Locate the cell with the specified text and output its [x, y] center coordinate. 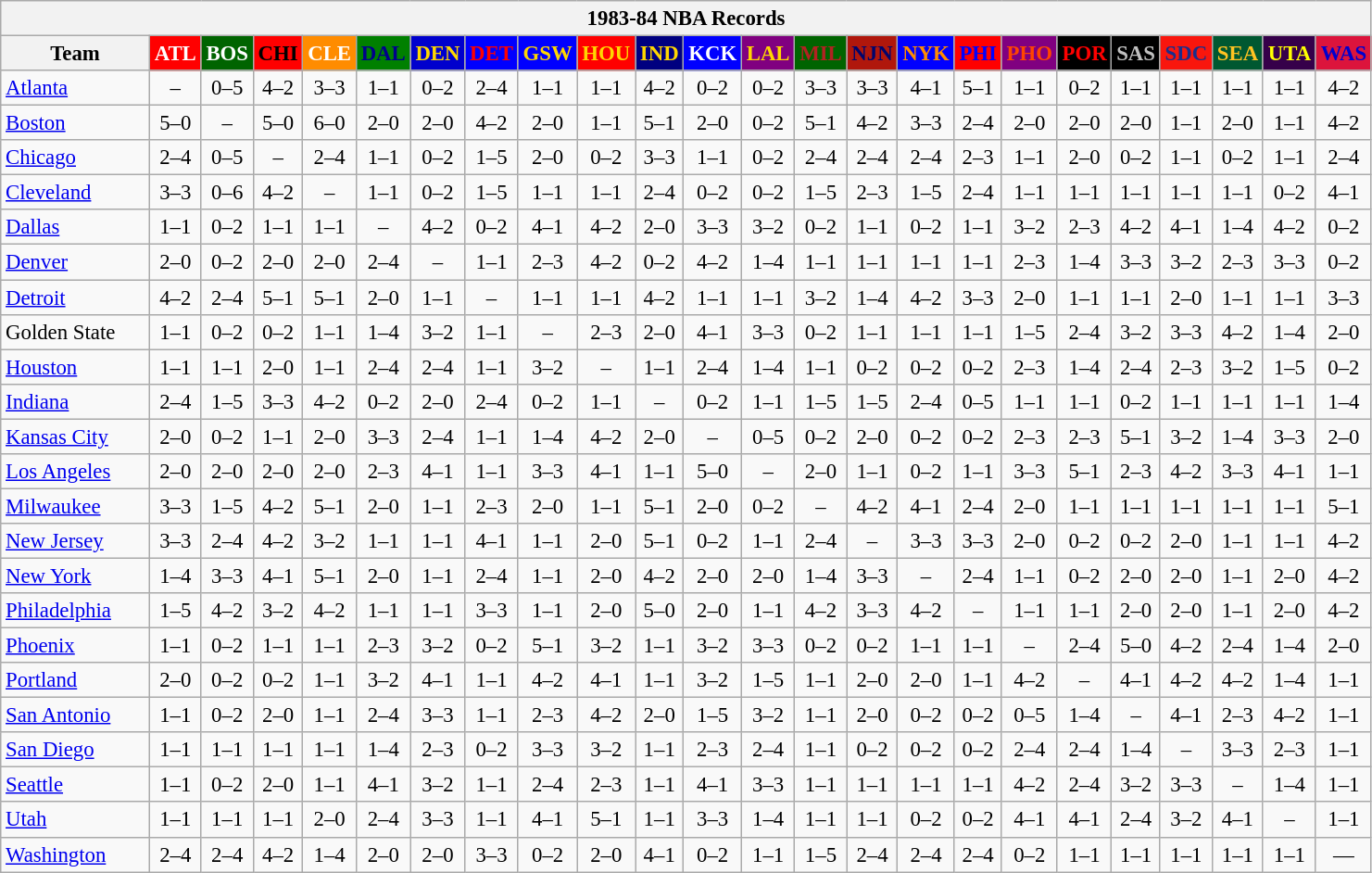
CLE [330, 54]
Washington [76, 854]
Team [76, 54]
Philadelphia [76, 611]
Atlanta [76, 88]
0–6 [227, 193]
UTA [1290, 54]
Phoenix [76, 646]
Milwaukee [76, 506]
SDC [1186, 54]
Seattle [76, 785]
Denver [76, 262]
— [1343, 854]
Indiana [76, 401]
IND [660, 54]
SEA [1238, 54]
New York [76, 576]
MIL [821, 54]
Detroit [76, 297]
San Diego [76, 750]
PHO [1029, 54]
Houston [76, 367]
NJN [873, 54]
DEN [437, 54]
Los Angeles [76, 472]
DET [491, 54]
6–0 [330, 123]
HOU [606, 54]
Dallas [76, 227]
ATL [175, 54]
1983-84 NBA Records [686, 19]
Golden State [76, 332]
KCK [713, 54]
CHI [278, 54]
Boston [76, 123]
DAL [384, 54]
BOS [227, 54]
New Jersey [76, 541]
POR [1084, 54]
SAS [1136, 54]
Cleveland [76, 193]
PHI [978, 54]
Utah [76, 820]
Portland [76, 680]
LAL [767, 54]
NYK [926, 54]
GSW [548, 54]
San Antonio [76, 715]
WAS [1343, 54]
Kansas City [76, 436]
Chicago [76, 158]
